Determine the (x, y) coordinate at the center of the cell enclosing the given text.  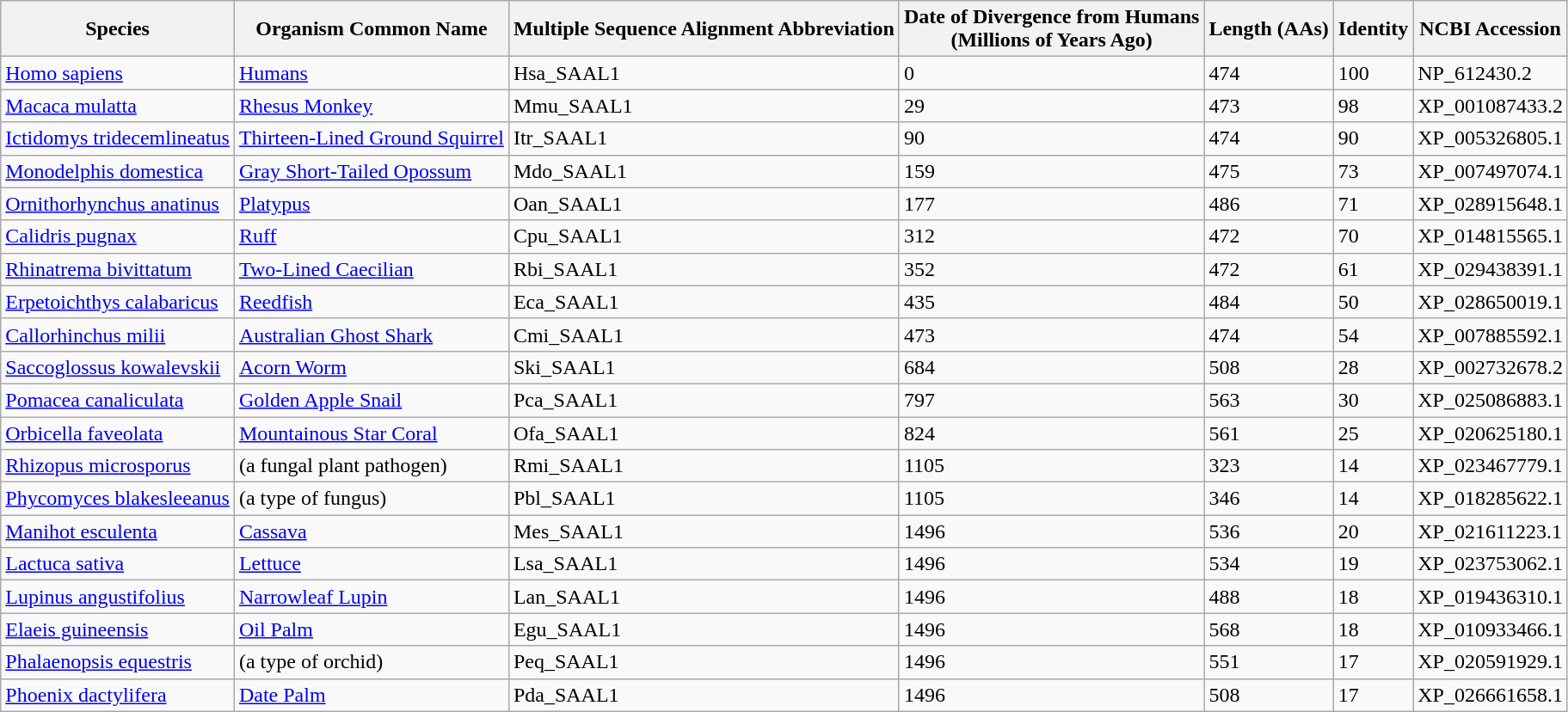
NCBI Accession (1491, 29)
534 (1269, 564)
Ictidomys tridecemlineatus (118, 138)
19 (1373, 564)
346 (1269, 499)
25 (1373, 433)
20 (1373, 531)
73 (1373, 171)
Pda_SAAL1 (704, 695)
XP_026661658.1 (1491, 695)
Ski_SAAL1 (704, 367)
Callorhinchus milii (118, 335)
Homo sapiens (118, 73)
352 (1051, 269)
475 (1269, 171)
Mdo_SAAL1 (704, 171)
Lsa_SAAL1 (704, 564)
Rhinatrema bivittatum (118, 269)
Egu_SAAL1 (704, 629)
(a type of orchid) (372, 662)
NP_612430.2 (1491, 73)
Pca_SAAL1 (704, 400)
Rmi_SAAL1 (704, 466)
Mes_SAAL1 (704, 531)
Pomacea canaliculata (118, 400)
XP_023753062.1 (1491, 564)
Peq_SAAL1 (704, 662)
536 (1269, 531)
71 (1373, 204)
Platypus (372, 204)
177 (1051, 204)
Macaca mulatta (118, 106)
XP_018285622.1 (1491, 499)
797 (1051, 400)
30 (1373, 400)
(a fungal plant pathogen) (372, 466)
Multiple Sequence Alignment Abbreviation (704, 29)
Eca_SAAL1 (704, 302)
XP_001087433.2 (1491, 106)
XP_014815565.1 (1491, 236)
486 (1269, 204)
Ornithorhynchus anatinus (118, 204)
0 (1051, 73)
551 (1269, 662)
Elaeis guineensis (118, 629)
Rhizopus microsporus (118, 466)
159 (1051, 171)
50 (1373, 302)
Australian Ghost Shark (372, 335)
Thirteen-Lined Ground Squirrel (372, 138)
XP_020625180.1 (1491, 433)
Organism Common Name (372, 29)
Date of Divergence from Humans(Millions of Years Ago) (1051, 29)
Identity (1373, 29)
XP_028915648.1 (1491, 204)
XP_007497074.1 (1491, 171)
70 (1373, 236)
563 (1269, 400)
435 (1051, 302)
Species (118, 29)
Date Palm (372, 695)
54 (1373, 335)
28 (1373, 367)
Length (AAs) (1269, 29)
98 (1373, 106)
Mountainous Star Coral (372, 433)
Cpu_SAAL1 (704, 236)
Golden Apple Snail (372, 400)
Oil Palm (372, 629)
XP_007885592.1 (1491, 335)
Hsa_SAAL1 (704, 73)
568 (1269, 629)
Acorn Worm (372, 367)
488 (1269, 597)
Phalaenopsis equestris (118, 662)
XP_028650019.1 (1491, 302)
Cmi_SAAL1 (704, 335)
Humans (372, 73)
Mmu_SAAL1 (704, 106)
Lettuce (372, 564)
312 (1051, 236)
Phycomyces blakesleeanus (118, 499)
Two-Lined Caecilian (372, 269)
(a type of fungus) (372, 499)
XP_019436310.1 (1491, 597)
100 (1373, 73)
XP_021611223.1 (1491, 531)
Cassava (372, 531)
XP_005326805.1 (1491, 138)
XP_025086883.1 (1491, 400)
XP_002732678.2 (1491, 367)
Calidris pugnax (118, 236)
Ofa_SAAL1 (704, 433)
Lactuca sativa (118, 564)
Lan_SAAL1 (704, 597)
Phoenix dactylifera (118, 695)
Oan_SAAL1 (704, 204)
XP_010933466.1 (1491, 629)
Gray Short-Tailed Opossum (372, 171)
Narrowleaf Lupin (372, 597)
824 (1051, 433)
561 (1269, 433)
Saccoglossus kowalevskii (118, 367)
61 (1373, 269)
Pbl_SAAL1 (704, 499)
Erpetoichthys calabaricus (118, 302)
484 (1269, 302)
Rbi_SAAL1 (704, 269)
XP_020591929.1 (1491, 662)
Ruff (372, 236)
323 (1269, 466)
Manihot esculenta (118, 531)
Monodelphis domestica (118, 171)
Reedfish (372, 302)
Orbicella faveolata (118, 433)
Lupinus angustifolius (118, 597)
XP_029438391.1 (1491, 269)
Rhesus Monkey (372, 106)
684 (1051, 367)
Itr_SAAL1 (704, 138)
XP_023467779.1 (1491, 466)
29 (1051, 106)
